Identify which cell holds the provided text, then report its (x, y) central coordinate. 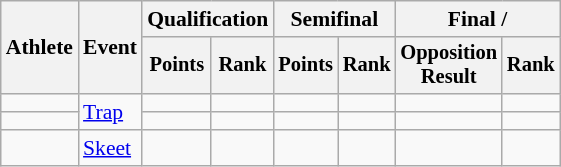
Qualification (208, 19)
Event (110, 48)
Athlete (40, 48)
Trap (110, 112)
OppositionResult (448, 66)
Final / (477, 19)
Semifinal (334, 19)
Skeet (110, 148)
